Pinpoint the cell where the given text exists, returning its (X, Y) midpoint coordinate. 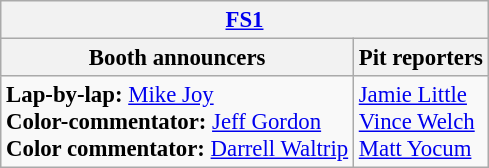
FS1 (245, 20)
Booth announcers (178, 58)
Lap-by-lap: Mike JoyColor-commentator: Jeff GordonColor commentator: Darrell Waltrip (178, 122)
Jamie LittleVince WelchMatt Yocum (420, 122)
Pit reporters (420, 58)
